Output the [X, Y] coordinate of the center of the cell containing the given text.  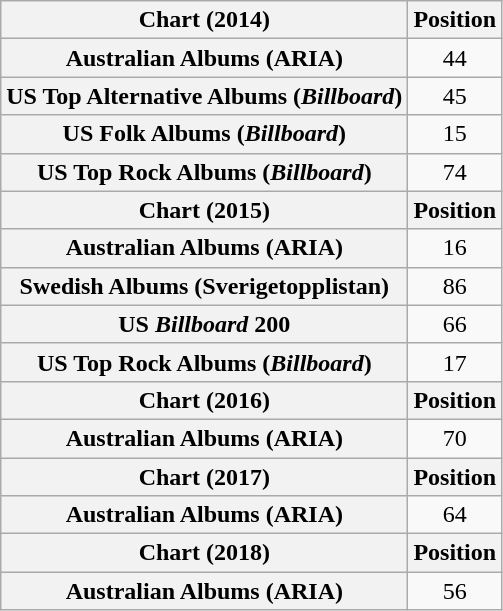
US Billboard 200 [204, 324]
Chart (2016) [204, 400]
74 [455, 172]
70 [455, 438]
17 [455, 362]
45 [455, 96]
Chart (2015) [204, 210]
66 [455, 324]
Swedish Albums (Sverigetopplistan) [204, 286]
Chart (2014) [204, 20]
US Top Alternative Albums (Billboard) [204, 96]
64 [455, 515]
15 [455, 134]
44 [455, 58]
86 [455, 286]
16 [455, 248]
Chart (2017) [204, 477]
Chart (2018) [204, 553]
US Folk Albums (Billboard) [204, 134]
56 [455, 591]
